Detect which cell encompasses the target text, then output its (x, y) center coordinate. 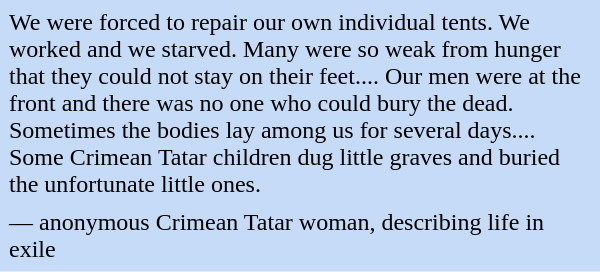
— anonymous Crimean Tatar woman, describing life in exile (300, 236)
